Capture the cell that displays the provided text and extract its [X, Y] central coordinate. 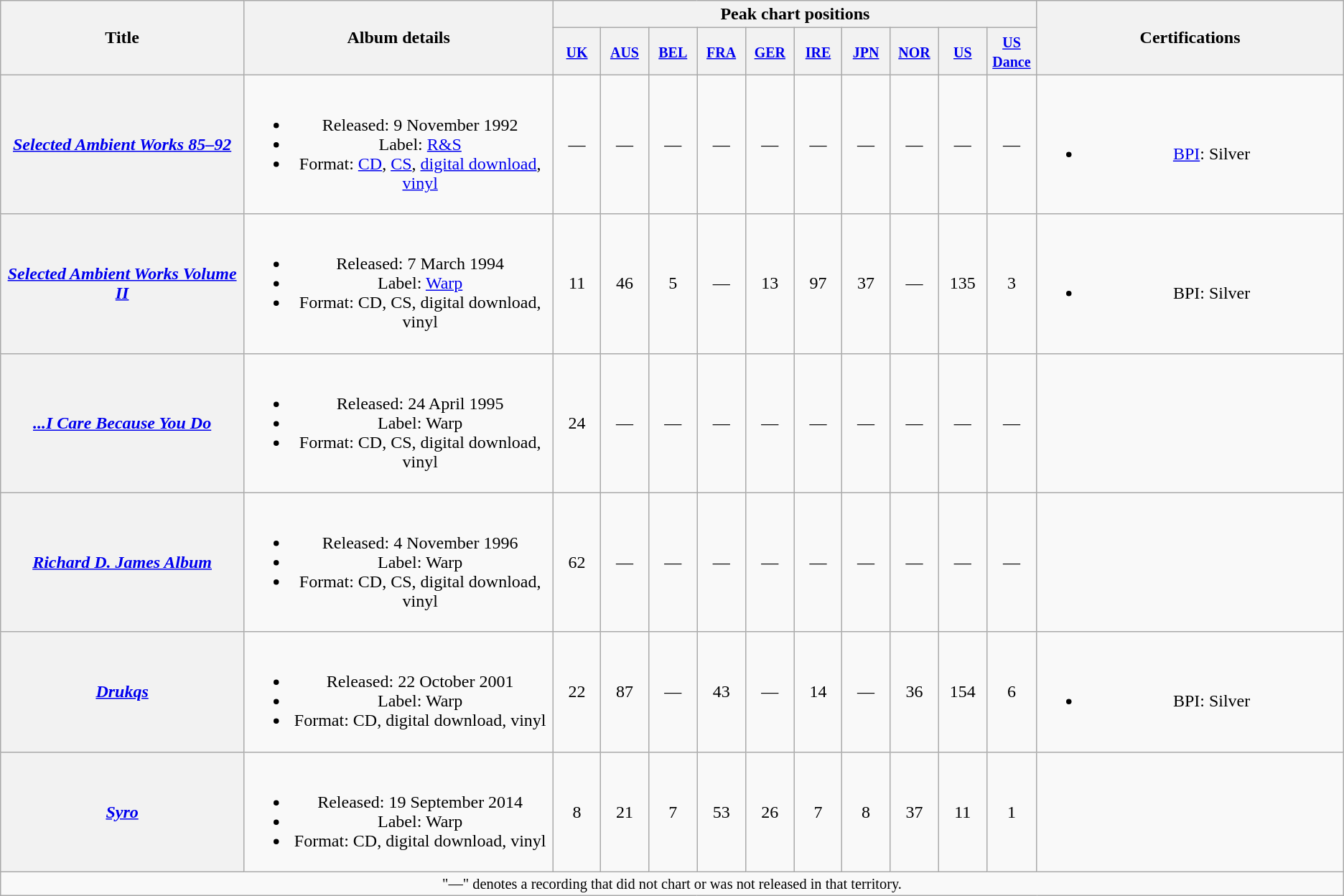
43 [722, 692]
36 [914, 692]
Released: 24 April 1995Label: WarpFormat: CD, CS, digital download, vinyl [398, 423]
GER [770, 52]
NOR [914, 52]
USDance [1012, 52]
21 [625, 811]
Released: 4 November 1996Label: WarpFormat: CD, CS, digital download, vinyl [398, 562]
US [963, 52]
87 [625, 692]
46 [625, 284]
5 [673, 284]
22 [577, 692]
154 [963, 692]
Album details [398, 37]
"—" denotes a recording that did not chart or was not released in that territory. [672, 884]
Drukqs [122, 692]
13 [770, 284]
62 [577, 562]
Selected Ambient Works Volume II [122, 284]
Richard D. James Album [122, 562]
14 [818, 692]
Released: 19 September 2014Label: WarpFormat: CD, digital download, vinyl [398, 811]
Certifications [1190, 37]
Released: 9 November 1992Label: R&SFormat: CD, CS, digital download, vinyl [398, 144]
Selected Ambient Works 85–92 [122, 144]
UK [577, 52]
JPN [866, 52]
26 [770, 811]
53 [722, 811]
Peak chart positions [795, 14]
AUS [625, 52]
6 [1012, 692]
IRE [818, 52]
1 [1012, 811]
Released: 22 October 2001Label: WarpFormat: CD, digital download, vinyl [398, 692]
3 [1012, 284]
...I Care Because You Do [122, 423]
97 [818, 284]
FRA [722, 52]
24 [577, 423]
Title [122, 37]
135 [963, 284]
Syro [122, 811]
BEL [673, 52]
Released: 7 March 1994Label: WarpFormat: CD, CS, digital download, vinyl [398, 284]
